Output the [X, Y] coordinate of the center of the cell containing the given text.  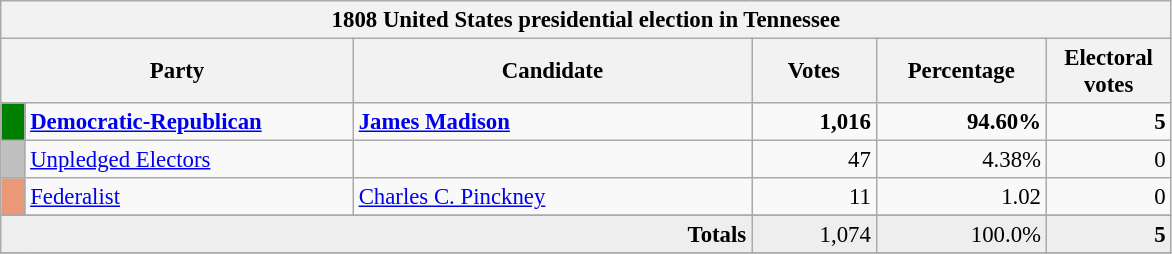
47 [814, 160]
Federalist [189, 197]
Candidate [552, 72]
4.38% [961, 160]
Democratic-Republican [189, 122]
Charles C. Pinckney [552, 197]
James Madison [552, 122]
Votes [814, 72]
94.60% [961, 122]
Unpledged Electors [189, 160]
Party [178, 72]
1,016 [814, 122]
100.0% [961, 235]
Percentage [961, 72]
1.02 [961, 197]
Electoral votes [1108, 72]
1,074 [814, 235]
11 [814, 197]
1808 United States presidential election in Tennessee [586, 20]
Totals [376, 235]
